Provide the (X, Y) coordinate of the cell's center where the given text is located.  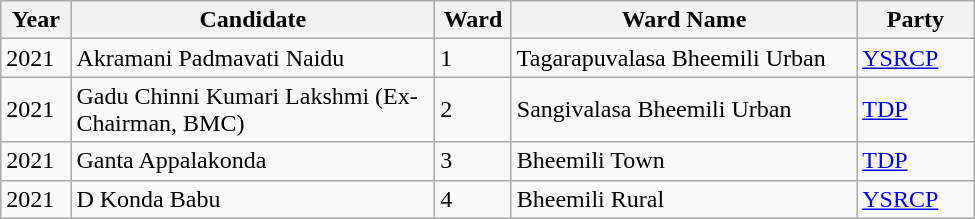
2 (473, 110)
Year (36, 20)
Ward (473, 20)
Bheemili Town (684, 161)
4 (473, 199)
3 (473, 161)
Tagarapuvalasa Bheemili Urban (684, 58)
Party (916, 20)
Bheemili Rural (684, 199)
D Konda Babu (253, 199)
Ward Name (684, 20)
Akramani Padmavati Naidu (253, 58)
Gadu Chinni Kumari Lakshmi (Ex-Chairman, BMC) (253, 110)
Candidate (253, 20)
Ganta Appalakonda (253, 161)
1 (473, 58)
Sangivalasa Bheemili Urban (684, 110)
